Locate the cell with the specified text and output its [x, y] center coordinate. 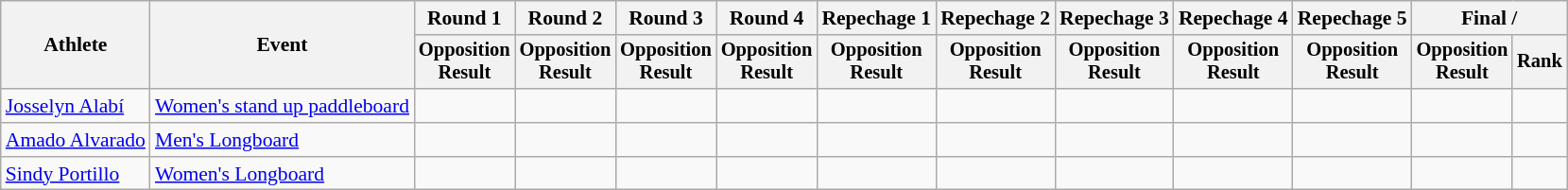
Round 4 [767, 18]
Repechage 3 [1114, 18]
Repechage 1 [876, 18]
Round 3 [665, 18]
Round 1 [465, 18]
Josselyn Alabí [76, 106]
Rank [1540, 62]
Amado Alvarado [76, 140]
Event [282, 45]
Repechage 2 [995, 18]
Repechage 5 [1353, 18]
Round 2 [565, 18]
Athlete [76, 45]
Final / [1490, 18]
Repechage 4 [1233, 18]
Women's stand up paddleboard [282, 106]
Men's Longboard [282, 140]
